Determine the (X, Y) coordinate at the center of the cell enclosing the given text.  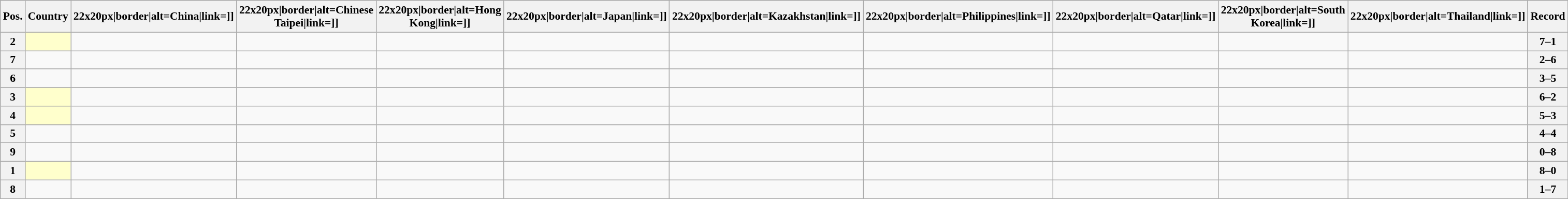
9 (13, 152)
22x20px|border|alt=Japan|link=]] (587, 17)
7–1 (1547, 41)
Pos. (13, 17)
Country (48, 17)
1 (13, 171)
Record (1547, 17)
4 (13, 116)
22x20px|border|alt=Philippines|link=]] (958, 17)
6 (13, 79)
5 (13, 134)
3–5 (1547, 79)
2 (13, 41)
8–0 (1547, 171)
22x20px|border|alt=Hong Kong|link=]] (440, 17)
22x20px|border|alt=Qatar|link=]] (1136, 17)
2–6 (1547, 60)
3 (13, 97)
8 (13, 189)
22x20px|border|alt=South Korea|link=]] (1283, 17)
22x20px|border|alt=Chinese Taipei|link=]] (307, 17)
22x20px|border|alt=Kazakhstan|link=]] (766, 17)
1–7 (1547, 189)
4–4 (1547, 134)
7 (13, 60)
6–2 (1547, 97)
5–3 (1547, 116)
22x20px|border|alt=China|link=]] (154, 17)
0–8 (1547, 152)
22x20px|border|alt=Thailand|link=]] (1438, 17)
